Find where the given text appears and provide that cell's center as [x, y] coordinate. 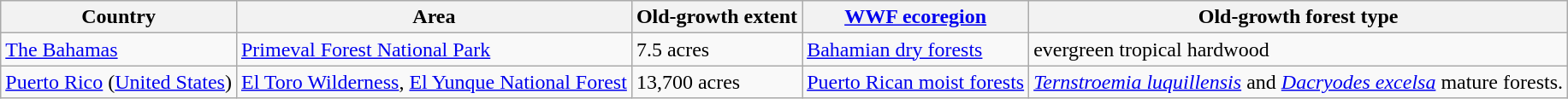
Old-growth forest type [1299, 17]
El Toro Wilderness, El Yunque National Forest [434, 82]
Bahamian dry forests [915, 49]
Old-growth extent [717, 17]
13,700 acres [717, 82]
7.5 acres [717, 49]
Puerto Rico (United States) [119, 82]
Ternstroemia luquillensis and Dacryodes excelsa mature forests. [1299, 82]
Area [434, 17]
The Bahamas [119, 49]
WWF ecoregion [915, 17]
Puerto Rican moist forests [915, 82]
Country [119, 17]
evergreen tropical hardwood [1299, 49]
Primeval Forest National Park [434, 49]
